Identify which cell holds the provided text, then report its (X, Y) central coordinate. 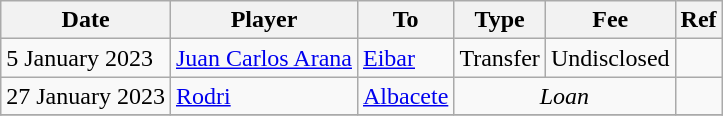
Type (500, 20)
Undisclosed (610, 58)
To (405, 20)
Albacete (405, 96)
Player (264, 20)
Eibar (405, 58)
27 January 2023 (86, 96)
Ref (698, 20)
Date (86, 20)
Rodri (264, 96)
Fee (610, 20)
5 January 2023 (86, 58)
Transfer (500, 58)
Loan (564, 96)
Juan Carlos Arana (264, 58)
